Locate the cell with the specified text and output its (x, y) center coordinate. 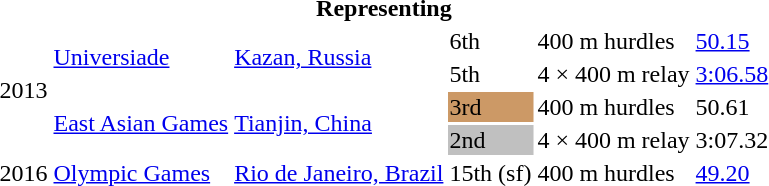
2nd (490, 140)
Kazan, Russia (339, 58)
3rd (490, 107)
Tianjin, China (339, 124)
5th (490, 74)
Universiade (141, 58)
6th (490, 41)
East Asian Games (141, 124)
